Determine the (x, y) coordinate at the center of the cell enclosing the given text.  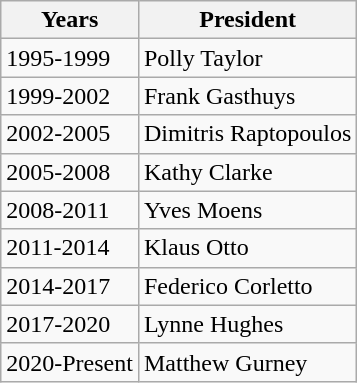
2020-Present (70, 362)
Frank Gasthuys (247, 96)
Years (70, 20)
2017-2020 (70, 324)
2005-2008 (70, 172)
Matthew Gurney (247, 362)
2002-2005 (70, 134)
Klaus Otto (247, 248)
Federico Corletto (247, 286)
President (247, 20)
Polly Taylor (247, 58)
Lynne Hughes (247, 324)
1995-1999 (70, 58)
Dimitris Raptopoulos (247, 134)
2011-2014 (70, 248)
1999-2002 (70, 96)
Yves Moens (247, 210)
2008-2011 (70, 210)
2014-2017 (70, 286)
Kathy Clarke (247, 172)
